Scan for the cell matching the given text and deliver its (x, y) coordinate at center. 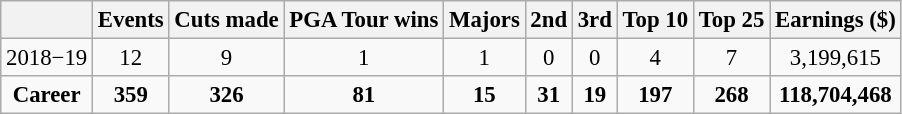
326 (226, 95)
7 (731, 58)
Career (47, 95)
4 (655, 58)
PGA Tour wins (364, 20)
19 (594, 95)
2nd (548, 20)
3rd (594, 20)
31 (548, 95)
Top 10 (655, 20)
Earnings ($) (836, 20)
15 (484, 95)
81 (364, 95)
3,199,615 (836, 58)
Top 25 (731, 20)
9 (226, 58)
2018−19 (47, 58)
359 (131, 95)
118,704,468 (836, 95)
Events (131, 20)
268 (731, 95)
Majors (484, 20)
12 (131, 58)
197 (655, 95)
Cuts made (226, 20)
